Provide the [x, y] coordinate of the cell's center where the given text is located.  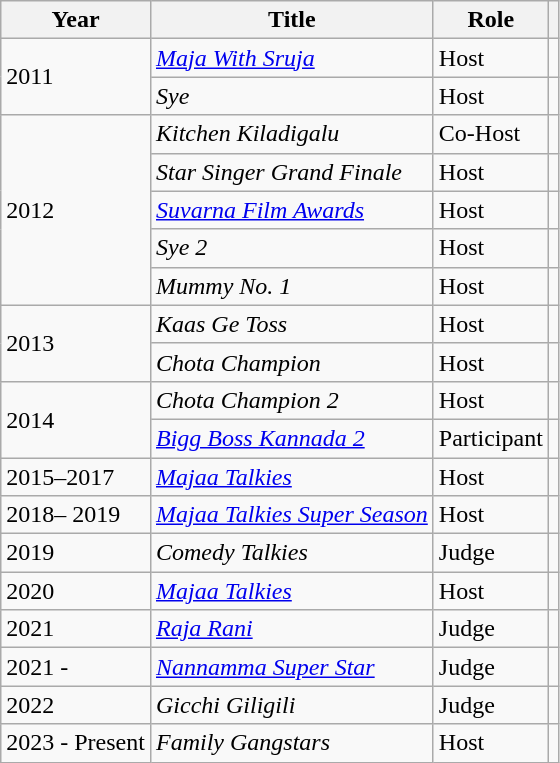
2019 [76, 553]
2022 [76, 705]
2014 [76, 419]
2015–2017 [76, 477]
Year [76, 20]
2021 [76, 629]
2021 - [76, 667]
2013 [76, 343]
Sye 2 [292, 248]
Star Singer Grand Finale [292, 172]
Comedy Talkies [292, 553]
2012 [76, 210]
Bigg Boss Kannada 2 [292, 438]
Chota Champion 2 [292, 400]
Participant [490, 438]
Co-Host [490, 134]
Role [490, 20]
Mummy No. 1 [292, 286]
2020 [76, 591]
Chota Champion [292, 362]
Suvarna Film Awards [292, 210]
Raja Rani [292, 629]
Family Gangstars [292, 743]
Sye [292, 96]
Nannamma Super Star [292, 667]
2011 [76, 77]
Gicchi Giligili [292, 705]
Majaa Talkies Super Season [292, 515]
Kaas Ge Toss [292, 324]
Kitchen Kiladigalu [292, 134]
2018– 2019 [76, 515]
Maja With Sruja [292, 58]
Title [292, 20]
2023 - Present [76, 743]
